Scan for the cell matching the given text and deliver its (X, Y) coordinate at center. 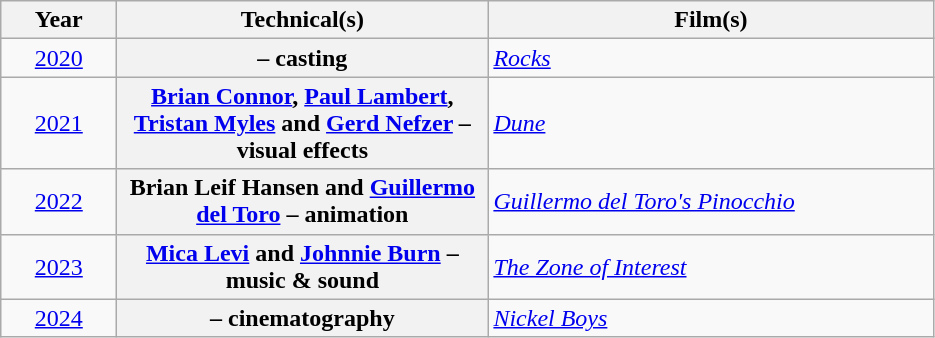
The Zone of Interest (711, 266)
2020 (59, 58)
– cinematography (302, 318)
Brian Connor, Paul Lambert, Tristan Myles and Gerd Nefzer – visual effects (302, 123)
2021 (59, 123)
Technical(s) (302, 20)
Year (59, 20)
2022 (59, 202)
Film(s) (711, 20)
Mica Levi and Johnnie Burn – music & sound (302, 266)
Guillermo del Toro's Pinocchio (711, 202)
2023 (59, 266)
Rocks (711, 58)
2024 (59, 318)
Nickel Boys (711, 318)
Dune (711, 123)
– casting (302, 58)
Brian Leif Hansen and Guillermo del Toro – animation (302, 202)
